Capture the cell that displays the provided text and extract its (X, Y) central coordinate. 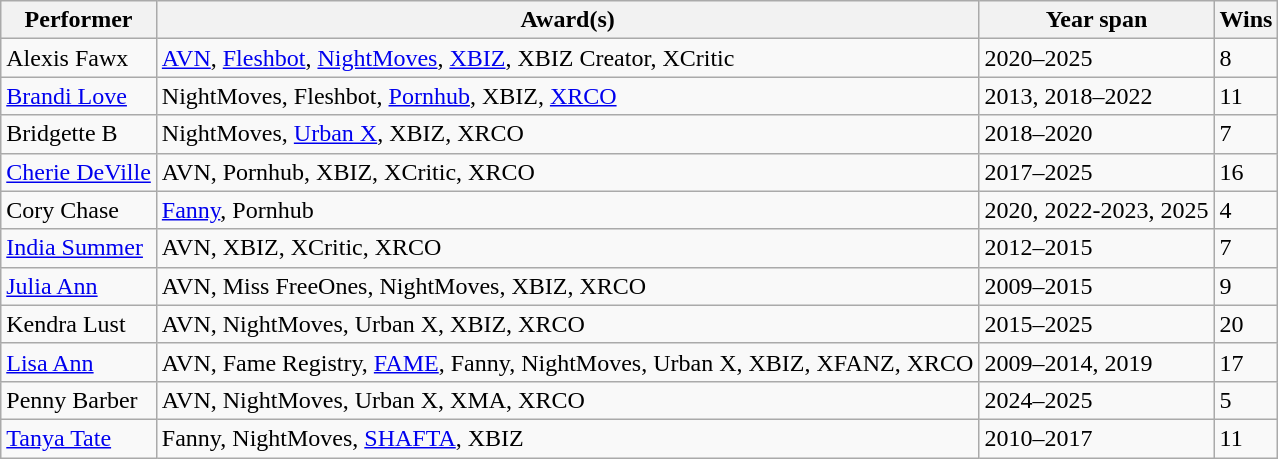
4 (1246, 210)
2010–2017 (1096, 438)
AVN, NightMoves, Urban X, XMA, XRCO (568, 400)
2009–2015 (1096, 286)
Year span (1096, 20)
Fanny, NightMoves, SHAFTA, XBIZ (568, 438)
Fanny, Pornhub (568, 210)
AVN, Miss FreeOnes, NightMoves, XBIZ, XRCO (568, 286)
2020–2025 (1096, 58)
2012–2015 (1096, 248)
Award(s) (568, 20)
AVN, Fame Registry, FAME, Fanny, NightMoves, Urban X, XBIZ, XFANZ, XRCO (568, 362)
2015–2025 (1096, 324)
Brandi Love (79, 96)
2020, 2022-2023, 2025 (1096, 210)
20 (1246, 324)
2024–2025 (1096, 400)
Performer (79, 20)
8 (1246, 58)
Julia Ann (79, 286)
AVN, XBIZ, XCritic, XRCO (568, 248)
Cory Chase (79, 210)
Tanya Tate (79, 438)
2013, 2018–2022 (1096, 96)
17 (1246, 362)
9 (1246, 286)
NightMoves, Fleshbot, Pornhub, XBIZ, XRCO (568, 96)
2017–2025 (1096, 172)
Kendra Lust (79, 324)
Penny Barber (79, 400)
Wins (1246, 20)
2018–2020 (1096, 134)
AVN, NightMoves, Urban X, XBIZ, XRCO (568, 324)
Lisa Ann (79, 362)
5 (1246, 400)
Cherie DeVille (79, 172)
2009–2014, 2019 (1096, 362)
AVN, Fleshbot, NightMoves, XBIZ, XBIZ Creator, XCritic (568, 58)
16 (1246, 172)
Alexis Fawx (79, 58)
NightMoves, Urban X, XBIZ, XRCO (568, 134)
Bridgette B (79, 134)
India Summer (79, 248)
AVN, Pornhub, XBIZ, XCritic, XRCO (568, 172)
